Scan for the cell matching the given text and deliver its (X, Y) coordinate at center. 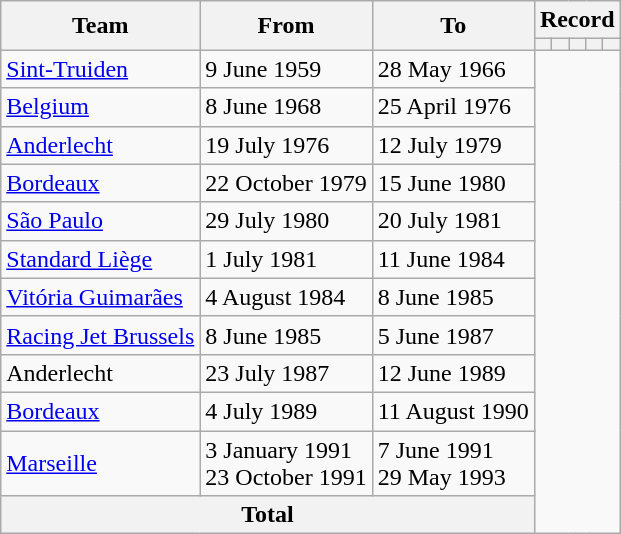
29 July 1980 (286, 221)
8 June 1968 (286, 107)
São Paulo (100, 221)
Belgium (100, 107)
Sint-Truiden (100, 69)
Total (268, 515)
Marseille (100, 462)
23 July 1987 (286, 373)
Standard Liège (100, 259)
20 July 1981 (453, 221)
Racing Jet Brussels (100, 335)
From (286, 26)
19 July 1976 (286, 145)
Vitória Guimarães (100, 297)
4 July 1989 (286, 411)
25 April 1976 (453, 107)
9 June 1959 (286, 69)
22 October 1979 (286, 183)
Team (100, 26)
12 July 1979 (453, 145)
4 August 1984 (286, 297)
11 June 1984 (453, 259)
Record (577, 20)
To (453, 26)
5 June 1987 (453, 335)
3 January 199123 October 1991 (286, 462)
7 June 199129 May 1993 (453, 462)
1 July 1981 (286, 259)
11 August 1990 (453, 411)
28 May 1966 (453, 69)
12 June 1989 (453, 373)
15 June 1980 (453, 183)
